Return (X, Y) of the center of cell containing provided text 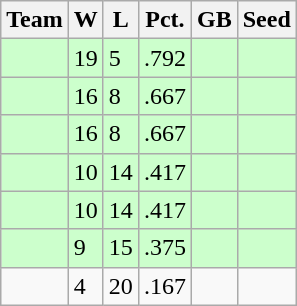
20 (120, 286)
Pct. (164, 20)
.792 (164, 58)
15 (120, 248)
9 (86, 248)
4 (86, 286)
19 (86, 58)
5 (120, 58)
.167 (164, 286)
GB (214, 20)
L (120, 20)
Team (35, 20)
.375 (164, 248)
Seed (266, 20)
W (86, 20)
